Return the (X, Y) coordinate for the center point of the cell that contains the specified text.  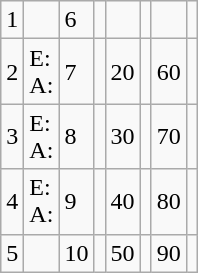
2 (12, 72)
7 (76, 72)
50 (122, 253)
4 (12, 202)
10 (76, 253)
60 (168, 72)
6 (76, 20)
3 (12, 136)
1 (12, 20)
20 (122, 72)
8 (76, 136)
40 (122, 202)
90 (168, 253)
9 (76, 202)
70 (168, 136)
80 (168, 202)
5 (12, 253)
30 (122, 136)
